Scan for the cell matching the given text and deliver its [X, Y] coordinate at center. 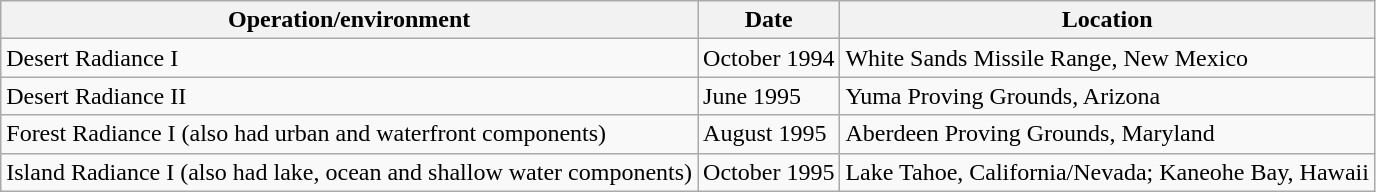
Yuma Proving Grounds, Arizona [1108, 96]
Desert Radiance I [350, 58]
Forest Radiance I (also had urban and waterfront components) [350, 134]
Lake Tahoe, California/Nevada; Kaneohe Bay, Hawaii [1108, 172]
Operation/environment [350, 20]
October 1994 [769, 58]
Aberdeen Proving Grounds, Maryland [1108, 134]
Date [769, 20]
October 1995 [769, 172]
Desert Radiance II [350, 96]
June 1995 [769, 96]
August 1995 [769, 134]
White Sands Missile Range, New Mexico [1108, 58]
Location [1108, 20]
Island Radiance I (also had lake, ocean and shallow water components) [350, 172]
